Return the (X, Y) coordinate for the center point of the cell that contains the specified text.  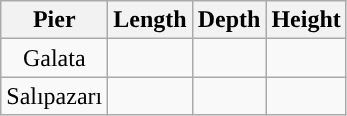
Salıpazarı (54, 96)
Depth (229, 20)
Height (306, 20)
Pier (54, 20)
Galata (54, 58)
Length (150, 20)
